Find where the given text appears and provide that cell's center as (x, y) coordinate. 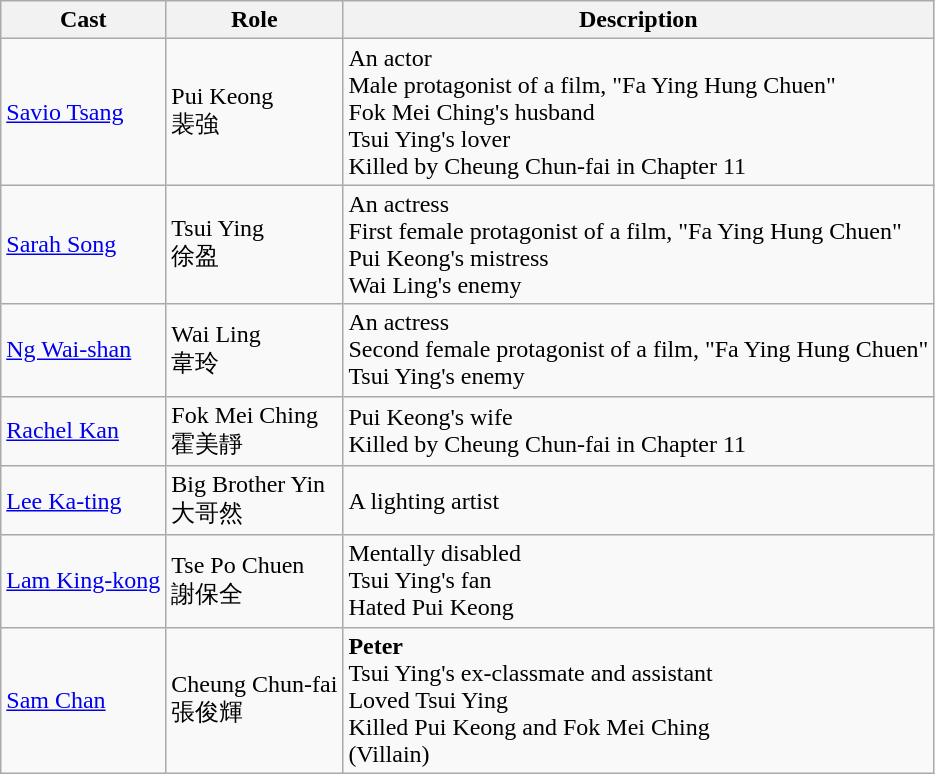
Role (254, 20)
Tsui Ying徐盈 (254, 244)
Ng Wai-shan (84, 350)
Fok Mei Ching霍美靜 (254, 431)
PeterTsui Ying's ex-classmate and assistantLoved Tsui YingKilled Pui Keong and Fok Mei Ching(Villain) (638, 700)
Sam Chan (84, 700)
Rachel Kan (84, 431)
Sarah Song (84, 244)
An actressSecond female protagonist of a film, "Fa Ying Hung Chuen"Tsui Ying's enemy (638, 350)
Lam King-kong (84, 581)
An actorMale protagonist of a film, "Fa Ying Hung Chuen"Fok Mei Ching's husbandTsui Ying's loverKilled by Cheung Chun-fai in Chapter 11 (638, 112)
Cast (84, 20)
Cheung Chun-fai張俊輝 (254, 700)
Description (638, 20)
Big Brother Yin大哥然 (254, 501)
Tse Po Chuen謝保全 (254, 581)
Pui Keong裴強 (254, 112)
Pui Keong's wifeKilled by Cheung Chun-fai in Chapter 11 (638, 431)
Wai Ling韋玲 (254, 350)
Savio Tsang (84, 112)
An actressFirst female protagonist of a film, "Fa Ying Hung Chuen"Pui Keong's mistressWai Ling's enemy (638, 244)
A lighting artist (638, 501)
Mentally disabledTsui Ying's fanHated Pui Keong (638, 581)
Lee Ka-ting (84, 501)
